Scan for the cell matching the given text and deliver its [X, Y] coordinate at center. 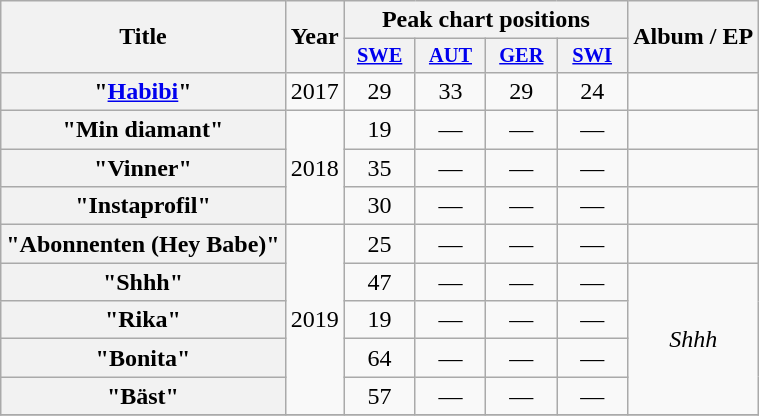
64 [380, 358]
SWE [380, 56]
47 [380, 282]
57 [380, 396]
"Bonita" [143, 358]
Shhh [694, 339]
"Instaprofil" [143, 206]
2017 [314, 91]
"Rika" [143, 320]
"Bäst" [143, 396]
25 [380, 244]
"Vinner" [143, 168]
Album / EP [694, 37]
Peak chart positions [486, 20]
2019 [314, 320]
30 [380, 206]
2018 [314, 168]
"Habibi" [143, 91]
24 [592, 91]
"Min diamant" [143, 130]
35 [380, 168]
GER [522, 56]
"Shhh" [143, 282]
33 [450, 91]
SWI [592, 56]
Title [143, 37]
AUT [450, 56]
Year [314, 37]
"Abonnenten (Hey Babe)" [143, 244]
